Extract the [x, y] coordinate from the center of the cell holding the provided text.  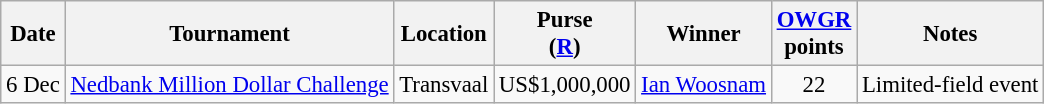
Winner [704, 34]
Transvaal [444, 85]
Ian Woosnam [704, 85]
Limited-field event [950, 85]
OWGRpoints [814, 34]
Purse(R) [565, 34]
Tournament [230, 34]
22 [814, 85]
US$1,000,000 [565, 85]
Nedbank Million Dollar Challenge [230, 85]
Date [33, 34]
Location [444, 34]
Notes [950, 34]
6 Dec [33, 85]
